Extract the (x, y) coordinate from the center of the cell holding the provided text.  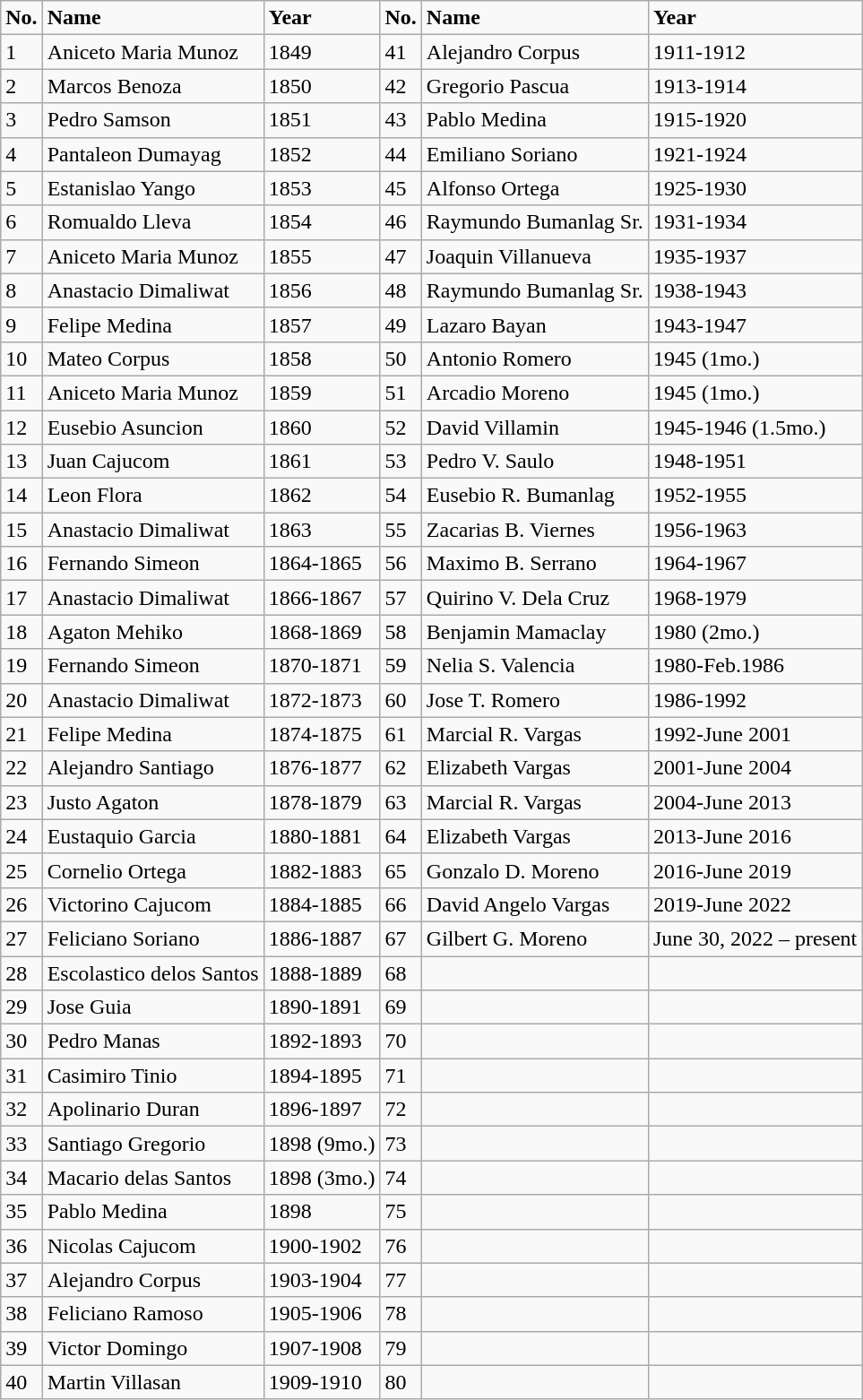
1964-1967 (755, 564)
1872-1873 (322, 700)
1909-1910 (322, 1382)
Gonzalo D. Moreno (534, 870)
52 (401, 428)
Alejandro Santiago (152, 768)
66 (401, 904)
71 (401, 1076)
1860 (322, 428)
32 (22, 1110)
June 30, 2022 – present (755, 938)
1851 (322, 120)
2016-June 2019 (755, 870)
47 (401, 256)
8 (22, 290)
15 (22, 530)
Marcos Benoza (152, 86)
1948-1951 (755, 462)
1956-1963 (755, 530)
1870-1871 (322, 666)
1986-1992 (755, 700)
Gilbert G. Moreno (534, 938)
1884-1885 (322, 904)
Benjamin Mamaclay (534, 632)
17 (22, 598)
55 (401, 530)
56 (401, 564)
Victorino Cajucom (152, 904)
Eusebio R. Bumanlag (534, 496)
59 (401, 666)
79 (401, 1348)
1859 (322, 393)
40 (22, 1382)
Antonio Romero (534, 359)
73 (401, 1144)
David Villamin (534, 428)
72 (401, 1110)
64 (401, 836)
49 (401, 324)
1866-1867 (322, 598)
65 (401, 870)
1903-1904 (322, 1280)
45 (401, 188)
31 (22, 1076)
19 (22, 666)
Maximo B. Serrano (534, 564)
Nicolas Cajucom (152, 1246)
Feliciano Soriano (152, 938)
51 (401, 393)
7 (22, 256)
1849 (322, 52)
21 (22, 734)
David Angelo Vargas (534, 904)
1913-1914 (755, 86)
1874-1875 (322, 734)
1992-June 2001 (755, 734)
1863 (322, 530)
42 (401, 86)
2004-June 2013 (755, 802)
1864-1865 (322, 564)
1896-1897 (322, 1110)
26 (22, 904)
Eusebio Asuncion (152, 428)
1886-1887 (322, 938)
1853 (322, 188)
1921-1924 (755, 154)
Macario delas Santos (152, 1178)
1858 (322, 359)
Estanislao Yango (152, 188)
1852 (322, 154)
1935-1937 (755, 256)
Arcadio Moreno (534, 393)
Nelia S. Valencia (534, 666)
Juan Cajucom (152, 462)
22 (22, 768)
Lazaro Bayan (534, 324)
18 (22, 632)
74 (401, 1178)
44 (401, 154)
20 (22, 700)
24 (22, 836)
4 (22, 154)
1898 (322, 1212)
Alfonso Ortega (534, 188)
29 (22, 1007)
1854 (322, 222)
33 (22, 1144)
1888-1889 (322, 972)
43 (401, 120)
Pedro Manas (152, 1041)
1856 (322, 290)
37 (22, 1280)
61 (401, 734)
1905-1906 (322, 1314)
1868-1869 (322, 632)
Joaquin Villanueva (534, 256)
Feliciano Ramoso (152, 1314)
23 (22, 802)
Jose Guia (152, 1007)
Escolastico delos Santos (152, 972)
53 (401, 462)
Pedro Samson (152, 120)
Apolinario Duran (152, 1110)
1980 (2mo.) (755, 632)
48 (401, 290)
2019-June 2022 (755, 904)
16 (22, 564)
27 (22, 938)
Quirino V. Dela Cruz (534, 598)
35 (22, 1212)
Casimiro Tinio (152, 1076)
46 (401, 222)
Gregorio Pascua (534, 86)
Martin Villasan (152, 1382)
Mateo Corpus (152, 359)
2001-June 2004 (755, 768)
1892-1893 (322, 1041)
10 (22, 359)
1952-1955 (755, 496)
1862 (322, 496)
Jose T. Romero (534, 700)
1968-1979 (755, 598)
41 (401, 52)
50 (401, 359)
75 (401, 1212)
1878-1879 (322, 802)
67 (401, 938)
1861 (322, 462)
1882-1883 (322, 870)
69 (401, 1007)
63 (401, 802)
78 (401, 1314)
1925-1930 (755, 188)
36 (22, 1246)
Emiliano Soriano (534, 154)
60 (401, 700)
Agaton Mehiko (152, 632)
1900-1902 (322, 1246)
1855 (322, 256)
28 (22, 972)
9 (22, 324)
Zacarias B. Viernes (534, 530)
77 (401, 1280)
Eustaquio Garcia (152, 836)
1857 (322, 324)
70 (401, 1041)
1898 (3mo.) (322, 1178)
68 (401, 972)
25 (22, 870)
1850 (322, 86)
5 (22, 188)
2 (22, 86)
6 (22, 222)
1931-1934 (755, 222)
Romualdo Lleva (152, 222)
1890-1891 (322, 1007)
12 (22, 428)
62 (401, 768)
Justo Agaton (152, 802)
1876-1877 (322, 768)
76 (401, 1246)
38 (22, 1314)
1945-1946 (1.5mo.) (755, 428)
14 (22, 496)
1915-1920 (755, 120)
11 (22, 393)
Leon Flora (152, 496)
Pantaleon Dumayag (152, 154)
1907-1908 (322, 1348)
1 (22, 52)
1943-1947 (755, 324)
54 (401, 496)
80 (401, 1382)
Victor Domingo (152, 1348)
2013-June 2016 (755, 836)
1894-1895 (322, 1076)
1938-1943 (755, 290)
1898 (9mo.) (322, 1144)
1911-1912 (755, 52)
Pedro V. Saulo (534, 462)
30 (22, 1041)
58 (401, 632)
1980-Feb.1986 (755, 666)
3 (22, 120)
Santiago Gregorio (152, 1144)
13 (22, 462)
39 (22, 1348)
Cornelio Ortega (152, 870)
57 (401, 598)
34 (22, 1178)
1880-1881 (322, 836)
